For the text-containing cell, return its midpoint in (X, Y) coordinate format. 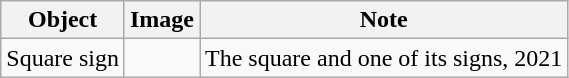
The square and one of its signs, 2021 (384, 58)
Note (384, 20)
Object (63, 20)
Square sign (63, 58)
Image (162, 20)
